Return the (X, Y) coordinate for the center point of the cell that contains the specified text.  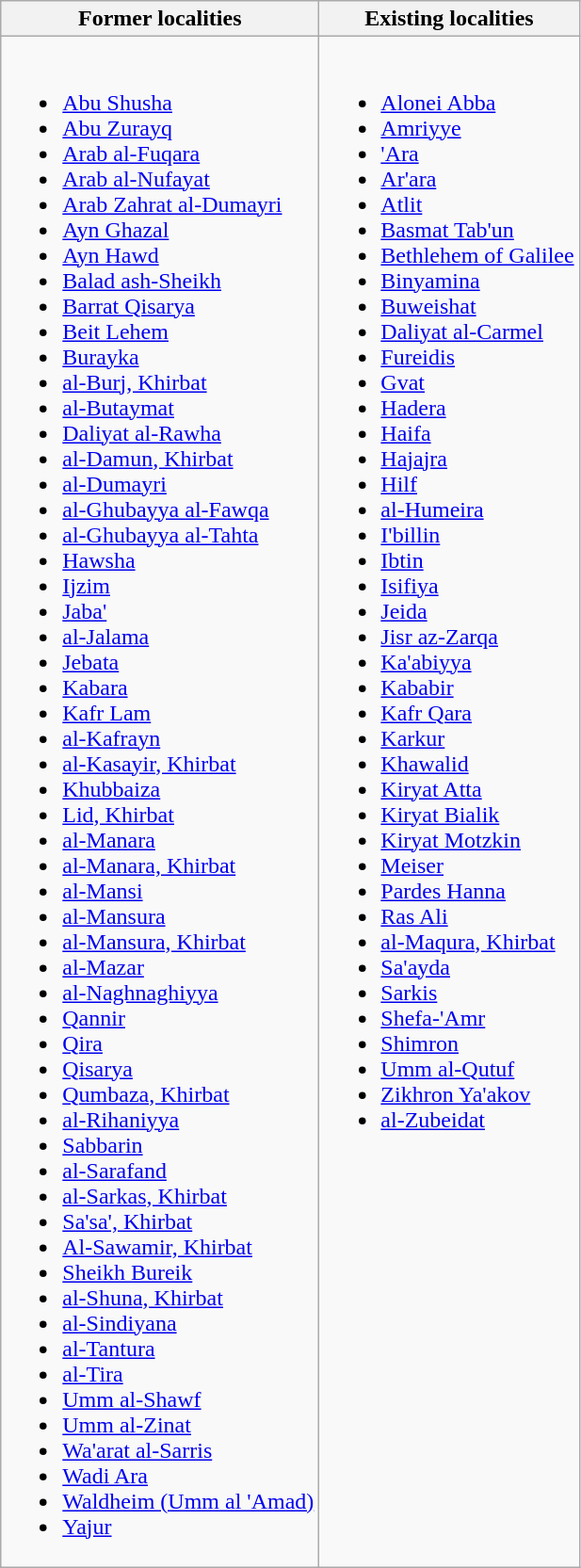
Former localities (160, 19)
Existing localities (449, 19)
